For the text-containing cell, return its midpoint in [X, Y] coordinate format. 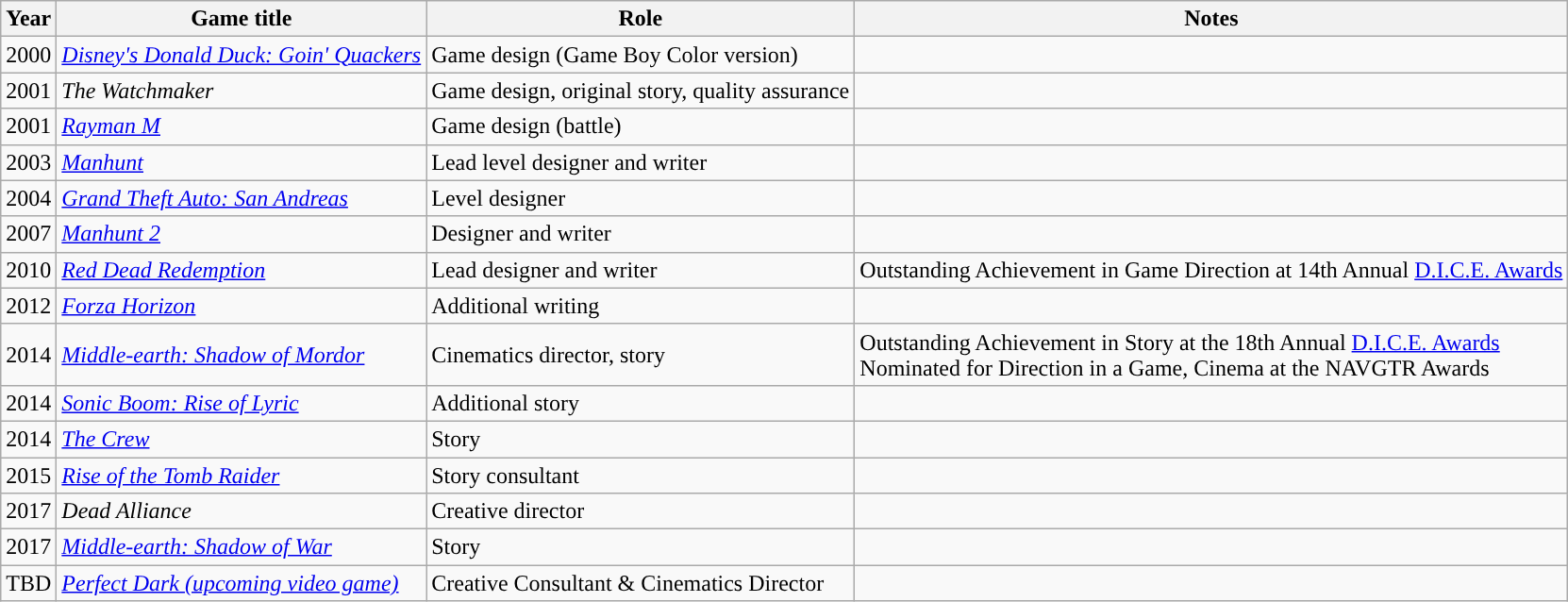
Red Dead Redemption [242, 270]
Outstanding Achievement in Game Direction at 14th Annual D.I.C.E. Awards [1211, 270]
The Watchmaker [242, 91]
Perfect Dark (upcoming video game) [242, 583]
Manhunt 2 [242, 234]
Additional story [641, 403]
The Crew [242, 439]
Creative director [641, 511]
Cinematics director, story [641, 355]
Outstanding Achievement in Story at the 18th Annual D.I.C.E. AwardsNominated for Direction in a Game, Cinema at the NAVGTR Awards [1211, 355]
Lead level designer and writer [641, 162]
Game title [242, 19]
2010 [28, 270]
2000 [28, 55]
Story consultant [641, 475]
Middle-earth: Shadow of War [242, 547]
Additional writing [641, 306]
2003 [28, 162]
Dead Alliance [242, 511]
2004 [28, 198]
2007 [28, 234]
2015 [28, 475]
Year [28, 19]
Grand Theft Auto: San Andreas [242, 198]
Sonic Boom: Rise of Lyric [242, 403]
Game design (Game Boy Color version) [641, 55]
Disney's Donald Duck: Goin' Quackers [242, 55]
Middle-earth: Shadow of Mordor [242, 355]
Creative Consultant & Cinematics Director [641, 583]
Manhunt [242, 162]
TBD [28, 583]
Rayman M [242, 126]
Game design (battle) [641, 126]
Forza Horizon [242, 306]
Rise of the Tomb Raider [242, 475]
Notes [1211, 19]
Game design, original story, quality assurance [641, 91]
Role [641, 19]
Designer and writer [641, 234]
2012 [28, 306]
Level designer [641, 198]
Lead designer and writer [641, 270]
